Scan for the cell matching the given text and deliver its (X, Y) coordinate at center. 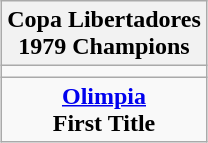
Copa Libertadores1979 Champions (104, 34)
OlimpiaFirst Title (104, 110)
